From the cell containing the given text, extract its center point as [X, Y] coordinate. 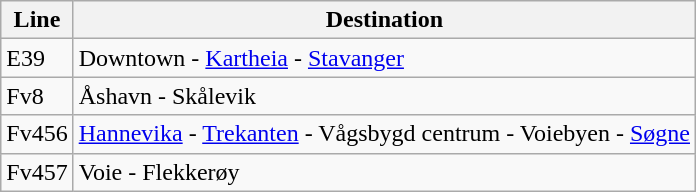
Fv8 [37, 96]
E39 [37, 58]
Line [37, 20]
Åshavn - Skålevik [384, 96]
Destination [384, 20]
Voie - Flekkerøy [384, 172]
Downtown - Kartheia - Stavanger [384, 58]
Fv456 [37, 134]
Hannevika - Trekanten - Vågsbygd centrum - Voiebyen - Søgne [384, 134]
Fv457 [37, 172]
